From the cell containing the given text, extract its center point as (x, y) coordinate. 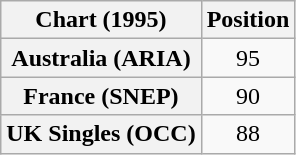
Chart (1995) (101, 20)
Australia (ARIA) (101, 58)
88 (248, 134)
Position (248, 20)
UK Singles (OCC) (101, 134)
France (SNEP) (101, 96)
95 (248, 58)
90 (248, 96)
